Search for the cell housing the specified text and yield its [x, y] center coordinate. 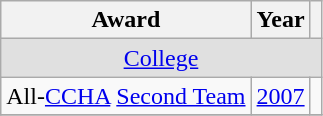
All-CCHA Second Team [126, 96]
Year [280, 20]
2007 [280, 96]
Award [126, 20]
College [161, 58]
